Extract the [x, y] coordinate from the center of the cell holding the provided text.  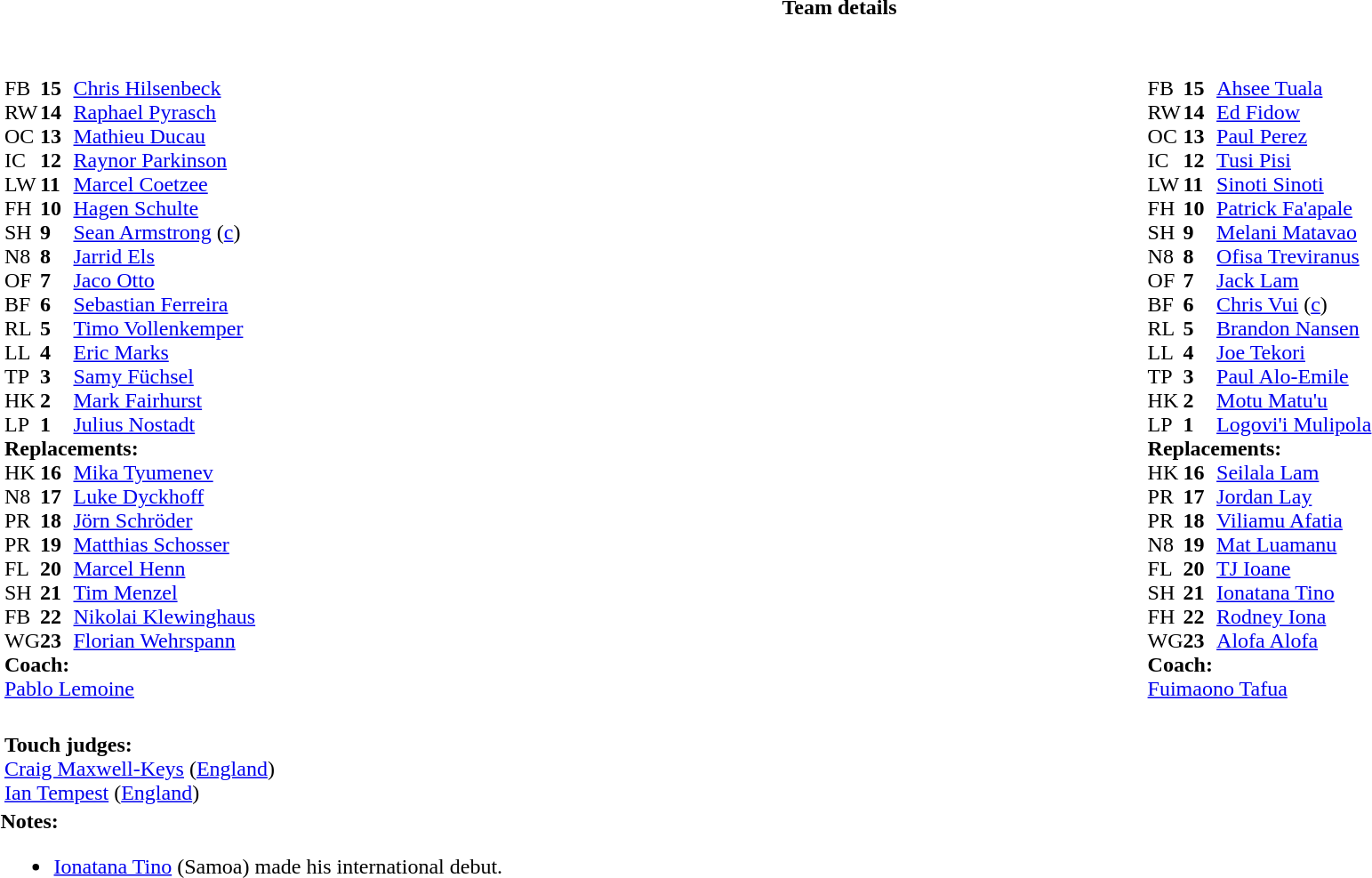
Raynor Parkinson [164, 160]
Sebastian Ferreira [164, 304]
Ionatana Tino [1294, 592]
Sean Armstrong (c) [164, 233]
Chris Vui (c) [1294, 304]
Chris Hilsenbeck [164, 89]
Jarrid Els [164, 256]
Melani Matavao [1294, 233]
Julius Nostadt [164, 425]
Ed Fidow [1294, 112]
Eric Marks [164, 352]
Nikolai Klewinghaus [164, 617]
Paul Perez [1294, 137]
TJ Ioane [1294, 569]
Marcel Henn [164, 569]
Rodney Iona [1294, 617]
Mat Luamanu [1294, 544]
Paul Alo-Emile [1294, 377]
Hagen Schulte [164, 208]
Fuimaono Tafua [1260, 689]
Raphael Pyrasch [164, 112]
Jack Lam [1294, 281]
Jaco Otto [164, 281]
Jörn Schröder [164, 521]
Timo Vollenkemper [164, 329]
Ahsee Tuala [1294, 89]
Alofa Alofa [1294, 640]
Matthias Schosser [164, 544]
Patrick Fa'apale [1294, 208]
Joe Tekori [1294, 352]
Logovi'i Mulipola [1294, 425]
Luke Dyckhoff [164, 496]
Jordan Lay [1294, 496]
Viliamu Afatia [1294, 521]
Mathieu Ducau [164, 137]
Tusi Pisi [1294, 160]
Brandon Nansen [1294, 329]
Mika Tyumenev [164, 473]
Motu Matu'u [1294, 400]
Tim Menzel [164, 592]
Pablo Lemoine [130, 689]
Mark Fairhurst [164, 400]
Sinoti Sinoti [1294, 185]
Seilala Lam [1294, 473]
Ofisa Treviranus [1294, 256]
Samy Füchsel [164, 377]
Florian Wehrspann [164, 640]
Marcel Coetzee [164, 185]
